For the text-containing cell, return its midpoint in (X, Y) coordinate format. 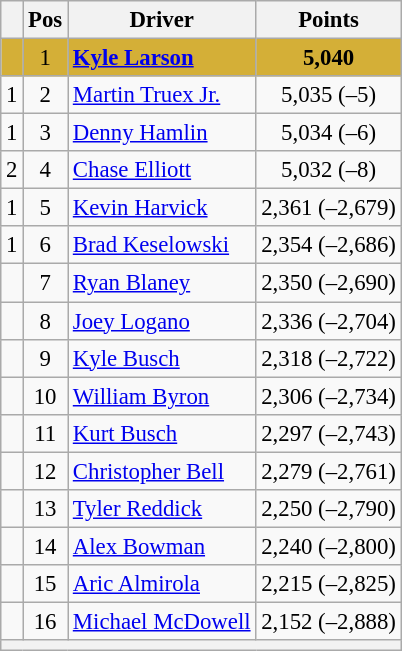
2,297 (–2,743) (328, 433)
Martin Truex Jr. (162, 95)
2,318 (–2,722) (328, 358)
Pos (46, 20)
2,250 (–2,790) (328, 509)
11 (46, 433)
13 (46, 509)
3 (46, 133)
7 (46, 283)
2,240 (–2,800) (328, 546)
Ryan Blaney (162, 283)
2,215 (–2,825) (328, 584)
8 (46, 321)
William Byron (162, 396)
12 (46, 471)
4 (46, 170)
Kyle Busch (162, 358)
2,350 (–2,690) (328, 283)
2,152 (–2,888) (328, 621)
Kurt Busch (162, 433)
Alex Bowman (162, 546)
Points (328, 20)
Denny Hamlin (162, 133)
Chase Elliott (162, 170)
10 (46, 396)
Kevin Harvick (162, 208)
5 (46, 208)
14 (46, 546)
16 (46, 621)
2,306 (–2,734) (328, 396)
Brad Keselowski (162, 245)
15 (46, 584)
2,354 (–2,686) (328, 245)
5,034 (–6) (328, 133)
2,336 (–2,704) (328, 321)
Kyle Larson (162, 58)
5,035 (–5) (328, 95)
Joey Logano (162, 321)
Aric Almirola (162, 584)
6 (46, 245)
5,040 (328, 58)
2,361 (–2,679) (328, 208)
Driver (162, 20)
2,279 (–2,761) (328, 471)
Tyler Reddick (162, 509)
9 (46, 358)
Christopher Bell (162, 471)
Michael McDowell (162, 621)
5,032 (–8) (328, 170)
